Return (X, Y) of the center of cell containing provided text 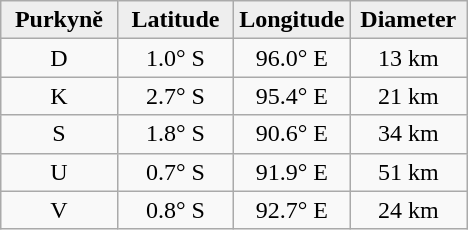
Diameter (408, 20)
21 km (408, 96)
95.4° E (292, 96)
24 km (408, 210)
13 km (408, 58)
K (59, 96)
U (59, 172)
34 km (408, 134)
2.7° S (175, 96)
S (59, 134)
V (59, 210)
91.9° E (292, 172)
51 km (408, 172)
D (59, 58)
Latitude (175, 20)
96.0° E (292, 58)
92.7° E (292, 210)
1.8° S (175, 134)
0.7° S (175, 172)
Longitude (292, 20)
90.6° E (292, 134)
1.0° S (175, 58)
0.8° S (175, 210)
Purkyně (59, 20)
